Search for the cell housing the specified text and yield its (X, Y) center coordinate. 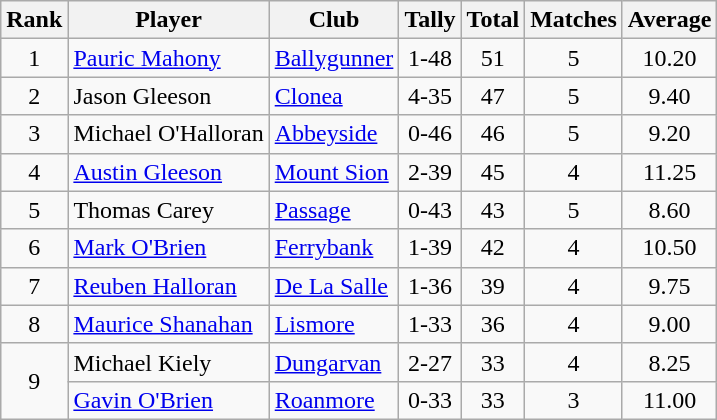
Maurice Shanahan (168, 324)
8 (34, 324)
39 (493, 286)
9.75 (670, 286)
De La Salle (334, 286)
Average (670, 20)
9.00 (670, 324)
Tally (430, 20)
Roanmore (334, 400)
Pauric Mahony (168, 58)
1-48 (430, 58)
51 (493, 58)
9 (34, 381)
0-43 (430, 210)
Lismore (334, 324)
Abbeyside (334, 134)
Passage (334, 210)
Player (168, 20)
Ballygunner (334, 58)
43 (493, 210)
0-46 (430, 134)
Michael O'Halloran (168, 134)
1-36 (430, 286)
8.25 (670, 362)
9.20 (670, 134)
11.00 (670, 400)
36 (493, 324)
Clonea (334, 96)
Jason Gleeson (168, 96)
7 (34, 286)
Mark O'Brien (168, 248)
10.20 (670, 58)
Dungarvan (334, 362)
46 (493, 134)
Club (334, 20)
Ferrybank (334, 248)
1-39 (430, 248)
Thomas Carey (168, 210)
Total (493, 20)
1 (34, 58)
Rank (34, 20)
Reuben Halloran (168, 286)
1-33 (430, 324)
Mount Sion (334, 172)
2 (34, 96)
10.50 (670, 248)
8.60 (670, 210)
2-27 (430, 362)
Gavin O'Brien (168, 400)
9.40 (670, 96)
0-33 (430, 400)
45 (493, 172)
47 (493, 96)
2-39 (430, 172)
4-35 (430, 96)
42 (493, 248)
Matches (574, 20)
Michael Kiely (168, 362)
Austin Gleeson (168, 172)
11.25 (670, 172)
6 (34, 248)
